Return the [X, Y] coordinate for the center point of the cell that contains the specified text.  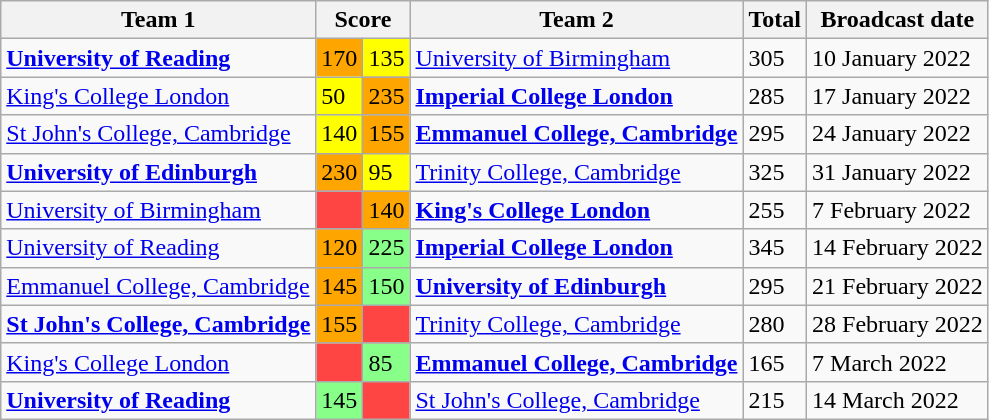
Team 2 [576, 20]
Total [775, 20]
325 [775, 172]
285 [775, 96]
235 [386, 96]
Broadcast date [898, 20]
215 [775, 400]
17 January 2022 [898, 96]
95 [386, 172]
Team 1 [158, 20]
345 [775, 248]
7 February 2022 [898, 210]
255 [775, 210]
170 [340, 58]
50 [340, 96]
225 [386, 248]
24 January 2022 [898, 134]
305 [775, 58]
135 [386, 58]
120 [340, 248]
14 March 2022 [898, 400]
230 [340, 172]
31 January 2022 [898, 172]
10 January 2022 [898, 58]
280 [775, 324]
7 March 2022 [898, 362]
14 February 2022 [898, 248]
Score [363, 20]
85 [386, 362]
21 February 2022 [898, 286]
150 [386, 286]
165 [775, 362]
28 February 2022 [898, 324]
